Identify which cell holds the provided text, then report its (x, y) central coordinate. 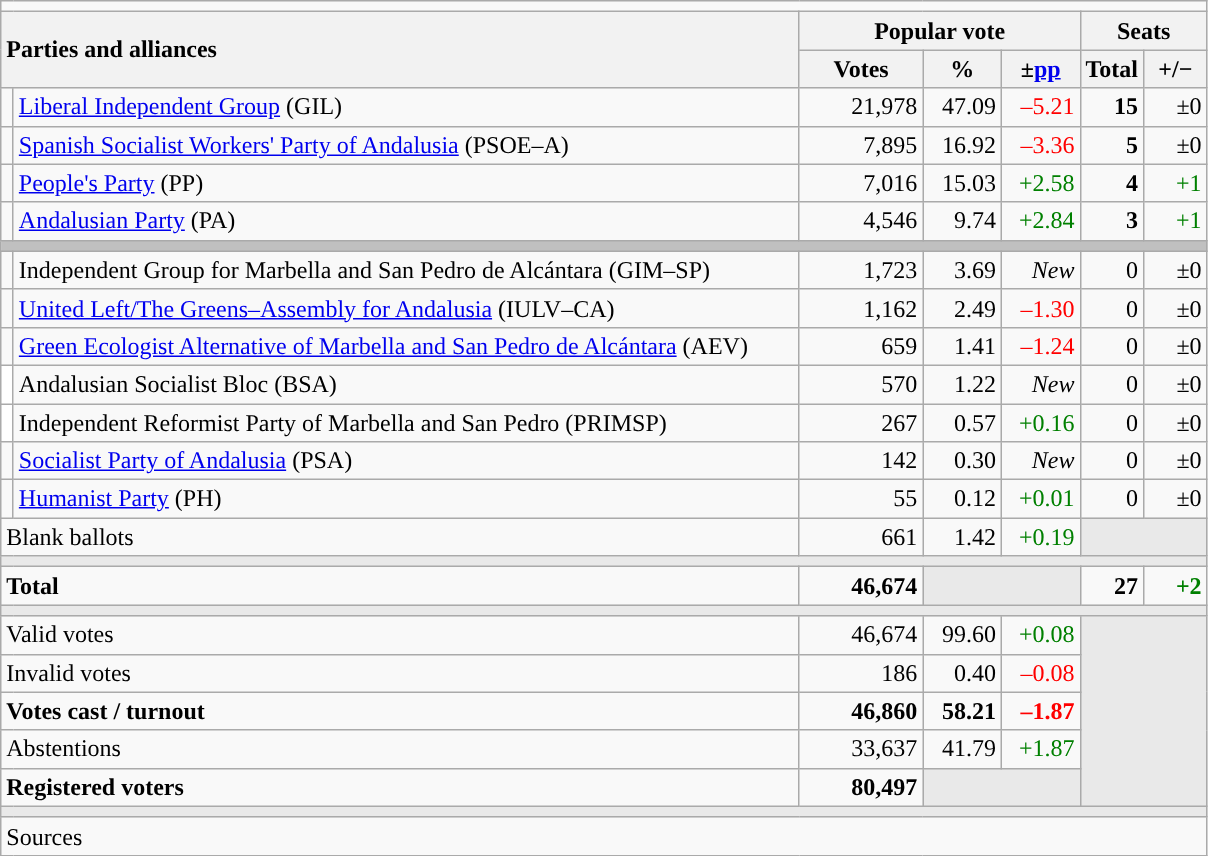
186 (861, 673)
Blank ballots (400, 537)
–1.30 (1040, 308)
Green Ecologist Alternative of Marbella and San Pedro de Alcántara (AEV) (406, 346)
Seats (1144, 31)
4 (1112, 183)
99.60 (962, 635)
142 (861, 461)
267 (861, 423)
Andalusian Party (PA) (406, 221)
27 (1112, 586)
9.74 (962, 221)
659 (861, 346)
0.30 (962, 461)
Popular vote (940, 31)
5 (1112, 145)
661 (861, 537)
15 (1112, 107)
33,637 (861, 749)
4,546 (861, 221)
1.42 (962, 537)
570 (861, 384)
1.22 (962, 384)
United Left/The Greens–Assembly for Andalusia (IULV–CA) (406, 308)
Sources (604, 836)
80,497 (861, 787)
+2 (1176, 586)
–3.36 (1040, 145)
–0.08 (1040, 673)
Abstentions (400, 749)
7,895 (861, 145)
7,016 (861, 183)
0.57 (962, 423)
Liberal Independent Group (GIL) (406, 107)
Votes cast / turnout (400, 711)
+0.19 (1040, 537)
16.92 (962, 145)
–1.87 (1040, 711)
+1.87 (1040, 749)
+2.58 (1040, 183)
41.79 (962, 749)
People's Party (PP) (406, 183)
Spanish Socialist Workers' Party of Andalusia (PSOE–A) (406, 145)
+/− (1176, 69)
+0.01 (1040, 499)
21,978 (861, 107)
58.21 (962, 711)
Parties and alliances (400, 50)
+0.08 (1040, 635)
47.09 (962, 107)
Andalusian Socialist Bloc (BSA) (406, 384)
0.40 (962, 673)
2.49 (962, 308)
46,860 (861, 711)
55 (861, 499)
–1.24 (1040, 346)
Humanist Party (PH) (406, 499)
3.69 (962, 270)
Votes (861, 69)
Valid votes (400, 635)
0.12 (962, 499)
Independent Reformist Party of Marbella and San Pedro (PRIMSP) (406, 423)
+0.16 (1040, 423)
1,162 (861, 308)
+2.84 (1040, 221)
Independent Group for Marbella and San Pedro de Alcántara (GIM–SP) (406, 270)
% (962, 69)
Invalid votes (400, 673)
Socialist Party of Andalusia (PSA) (406, 461)
±pp (1040, 69)
1,723 (861, 270)
1.41 (962, 346)
3 (1112, 221)
Registered voters (400, 787)
15.03 (962, 183)
–5.21 (1040, 107)
